Pinpoint the cell where the given text exists, returning its [X, Y] midpoint coordinate. 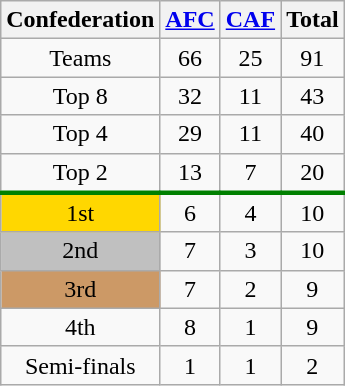
4th [80, 327]
Total [313, 20]
Top 2 [80, 173]
25 [250, 58]
4 [250, 213]
43 [313, 96]
2nd [80, 251]
66 [190, 58]
Confederation [80, 20]
AFC [190, 20]
32 [190, 96]
13 [190, 173]
91 [313, 58]
3rd [80, 289]
Teams [80, 58]
3 [250, 251]
Semi-finals [80, 365]
6 [190, 213]
1st [80, 213]
Top 4 [80, 134]
Top 8 [80, 96]
CAF [250, 20]
29 [190, 134]
20 [313, 173]
40 [313, 134]
8 [190, 327]
